For the text-containing cell, return its midpoint in (X, Y) coordinate format. 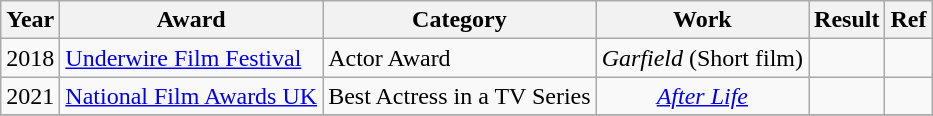
Award (192, 20)
National Film Awards UK (192, 96)
2018 (30, 58)
Result (847, 20)
2021 (30, 96)
Ref (908, 20)
Actor Award (460, 58)
After Life (702, 96)
Underwire Film Festival (192, 58)
Garfield (Short film) (702, 58)
Year (30, 20)
Best Actress in a TV Series (460, 96)
Category (460, 20)
Work (702, 20)
